Output the [x, y] coordinate of the center of the cell containing the given text.  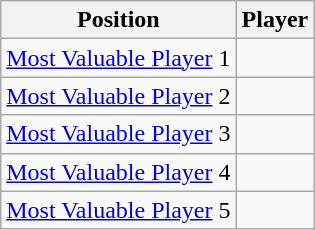
Player [275, 20]
Most Valuable Player 3 [118, 134]
Most Valuable Player 1 [118, 58]
Position [118, 20]
Most Valuable Player 4 [118, 172]
Most Valuable Player 5 [118, 210]
Most Valuable Player 2 [118, 96]
